Locate the cell with the specified text and output its (x, y) center coordinate. 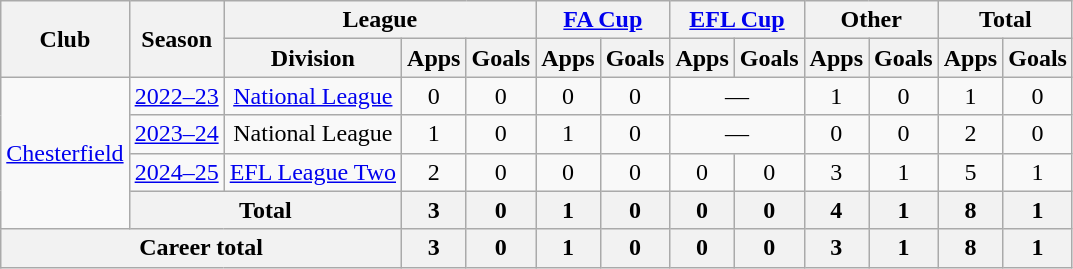
FA Cup (603, 20)
2022–23 (176, 96)
5 (970, 172)
Club (65, 39)
EFL Cup (737, 20)
4 (836, 210)
League (380, 20)
Season (176, 39)
Division (312, 58)
2024–25 (176, 172)
Career total (202, 248)
Chesterfield (65, 153)
EFL League Two (312, 172)
2023–24 (176, 134)
Other (871, 20)
